Capture the cell that displays the provided text and extract its (x, y) central coordinate. 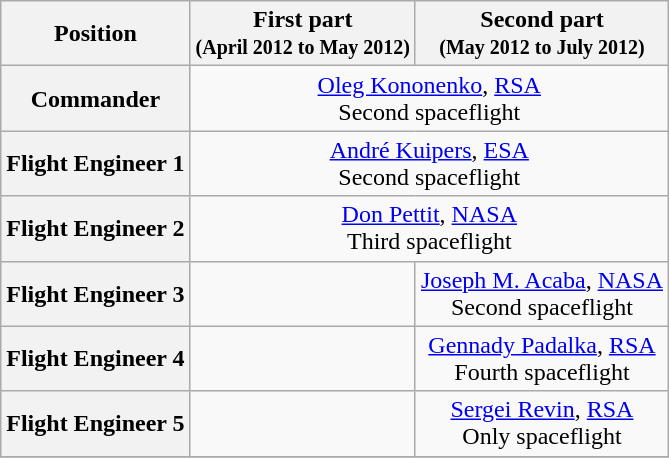
Oleg Kononenko, RSASecond spaceflight (429, 98)
Joseph M. Acaba, NASASecond spaceflight (542, 294)
Flight Engineer 1 (96, 164)
Position (96, 34)
Second part(May 2012 to July 2012) (542, 34)
André Kuipers, ESASecond spaceflight (429, 164)
Flight Engineer 4 (96, 358)
Sergei Revin, RSAOnly spaceflight (542, 424)
Flight Engineer 5 (96, 424)
Flight Engineer 2 (96, 228)
Flight Engineer 3 (96, 294)
Gennady Padalka, RSAFourth spaceflight (542, 358)
Commander (96, 98)
Don Pettit, NASAThird spaceflight (429, 228)
First part(April 2012 to May 2012) (302, 34)
